Search for the cell housing the specified text and yield its [x, y] center coordinate. 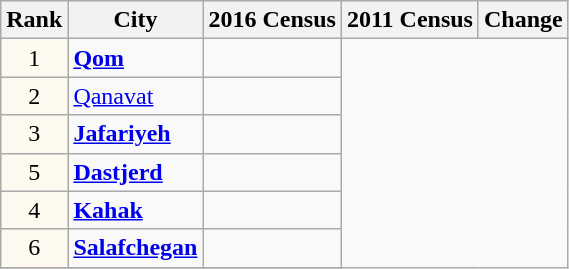
City [136, 20]
2016 Census [272, 20]
Kahak [136, 210]
Salafchegan [136, 248]
Rank [34, 20]
1 [34, 58]
2011 Census [410, 20]
3 [34, 134]
5 [34, 172]
Qom [136, 58]
Qanavat [136, 96]
4 [34, 210]
Change [523, 20]
Jafariyeh [136, 134]
2 [34, 96]
Dastjerd [136, 172]
6 [34, 248]
